For the text-containing cell, return its midpoint in (X, Y) coordinate format. 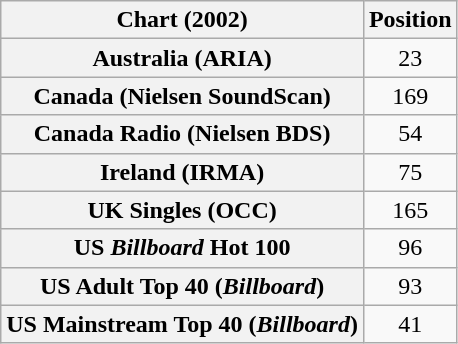
96 (410, 248)
75 (410, 172)
Canada Radio (Nielsen BDS) (182, 134)
US Billboard Hot 100 (182, 248)
Chart (2002) (182, 20)
Australia (ARIA) (182, 58)
Ireland (IRMA) (182, 172)
54 (410, 134)
41 (410, 324)
US Adult Top 40 (Billboard) (182, 286)
169 (410, 96)
93 (410, 286)
Position (410, 20)
165 (410, 210)
US Mainstream Top 40 (Billboard) (182, 324)
UK Singles (OCC) (182, 210)
Canada (Nielsen SoundScan) (182, 96)
23 (410, 58)
